Capture the cell that displays the provided text and extract its [X, Y] central coordinate. 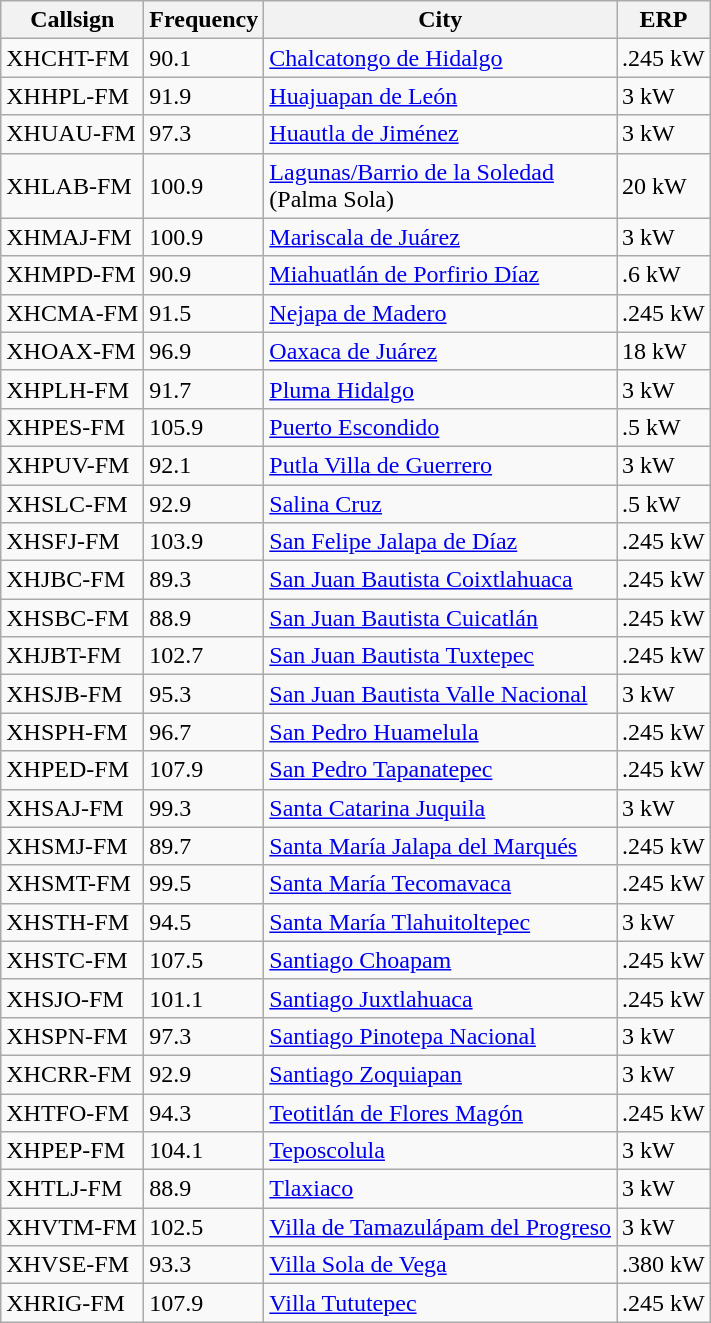
Santiago Choapam [440, 960]
San Juan Bautista Cuicatlán [440, 618]
96.7 [204, 732]
XHSAJ-FM [72, 808]
XHMPD-FM [72, 275]
XHHPL-FM [72, 96]
XHSTC-FM [72, 960]
91.9 [204, 96]
XHSFJ-FM [72, 542]
18 kW [664, 351]
XHJBT-FM [72, 656]
103.9 [204, 542]
XHSLC-FM [72, 503]
90.9 [204, 275]
99.3 [204, 808]
Chalcatongo de Hidalgo [440, 58]
XHSMT-FM [72, 884]
.6 kW [664, 275]
94.3 [204, 1113]
XHCHT-FM [72, 58]
96.9 [204, 351]
XHMAJ-FM [72, 237]
.380 kW [664, 1265]
XHSJO-FM [72, 998]
Santiago Zoquiapan [440, 1074]
107.5 [204, 960]
102.5 [204, 1227]
Huautla de Jiménez [440, 134]
92.1 [204, 465]
Santa María Jalapa del Marqués [440, 846]
XHSMJ-FM [72, 846]
XHJBC-FM [72, 580]
San Juan Bautista Coixtlahuaca [440, 580]
Puerto Escondido [440, 427]
XHUAU-FM [72, 134]
XHSPN-FM [72, 1036]
Mariscala de Juárez [440, 237]
Frequency [204, 20]
101.1 [204, 998]
Teposcolula [440, 1151]
105.9 [204, 427]
Huajuapan de León [440, 96]
San Pedro Huamelula [440, 732]
89.3 [204, 580]
San Juan Bautista Valle Nacional [440, 694]
XHVSE-FM [72, 1265]
ERP [664, 20]
XHCMA-FM [72, 313]
Putla Villa de Guerrero [440, 465]
90.1 [204, 58]
Lagunas/Barrio de la Soledad(Palma Sola) [440, 186]
XHSPH-FM [72, 732]
XHPUV-FM [72, 465]
XHPED-FM [72, 770]
XHCRR-FM [72, 1074]
Santiago Pinotepa Nacional [440, 1036]
XHSTH-FM [72, 922]
Miahuatlán de Porfirio Díaz [440, 275]
Nejapa de Madero [440, 313]
XHPES-FM [72, 427]
San Juan Bautista Tuxtepec [440, 656]
XHRIG-FM [72, 1303]
Santa Catarina Juquila [440, 808]
Santa María Tecomavaca [440, 884]
Tlaxiaco [440, 1189]
89.7 [204, 846]
Villa Tututepec [440, 1303]
Callsign [72, 20]
91.5 [204, 313]
Santiago Juxtlahuaca [440, 998]
XHLAB-FM [72, 186]
City [440, 20]
Villa Sola de Vega [440, 1265]
Salina Cruz [440, 503]
94.5 [204, 922]
XHTLJ-FM [72, 1189]
XHSJB-FM [72, 694]
Teotitlán de Flores Magón [440, 1113]
San Felipe Jalapa de Díaz [440, 542]
San Pedro Tapanatepec [440, 770]
Oaxaca de Juárez [440, 351]
XHTFO-FM [72, 1113]
99.5 [204, 884]
XHVTM-FM [72, 1227]
XHPEP-FM [72, 1151]
20 kW [664, 186]
93.3 [204, 1265]
91.7 [204, 389]
XHOAX-FM [72, 351]
Pluma Hidalgo [440, 389]
102.7 [204, 656]
Villa de Tamazulápam del Progreso [440, 1227]
XHSBC-FM [72, 618]
104.1 [204, 1151]
95.3 [204, 694]
Santa María Tlahuitoltepec [440, 922]
XHPLH-FM [72, 389]
